Detect which cell encompasses the target text, then output its [X, Y] center coordinate. 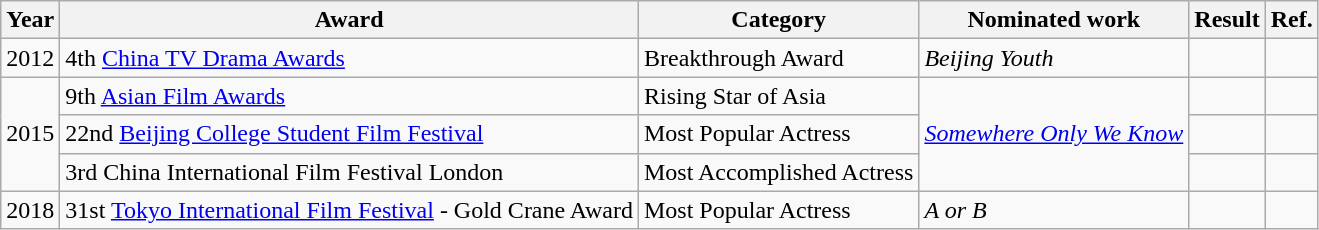
Somewhere Only We Know [1054, 134]
3rd China International Film Festival London [350, 172]
Category [778, 20]
9th Asian Film Awards [350, 96]
2018 [30, 210]
2012 [30, 58]
Result [1227, 20]
Nominated work [1054, 20]
Most Accomplished Actress [778, 172]
Beijing Youth [1054, 58]
31st Tokyo International Film Festival - Gold Crane Award [350, 210]
A or B [1054, 210]
Ref. [1292, 20]
4th China TV Drama Awards [350, 58]
Rising Star of Asia [778, 96]
Award [350, 20]
2015 [30, 134]
Year [30, 20]
22nd Beijing College Student Film Festival [350, 134]
Breakthrough Award [778, 58]
